From the cell containing the given text, extract its center point as [x, y] coordinate. 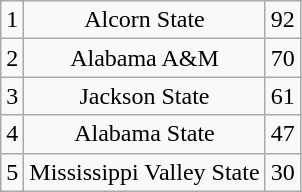
Alabama State [144, 134]
Jackson State [144, 96]
5 [12, 172]
Alabama A&M [144, 58]
70 [282, 58]
Alcorn State [144, 20]
61 [282, 96]
30 [282, 172]
2 [12, 58]
Mississippi Valley State [144, 172]
4 [12, 134]
47 [282, 134]
3 [12, 96]
92 [282, 20]
1 [12, 20]
